Return (X, Y) of the center of cell containing provided text 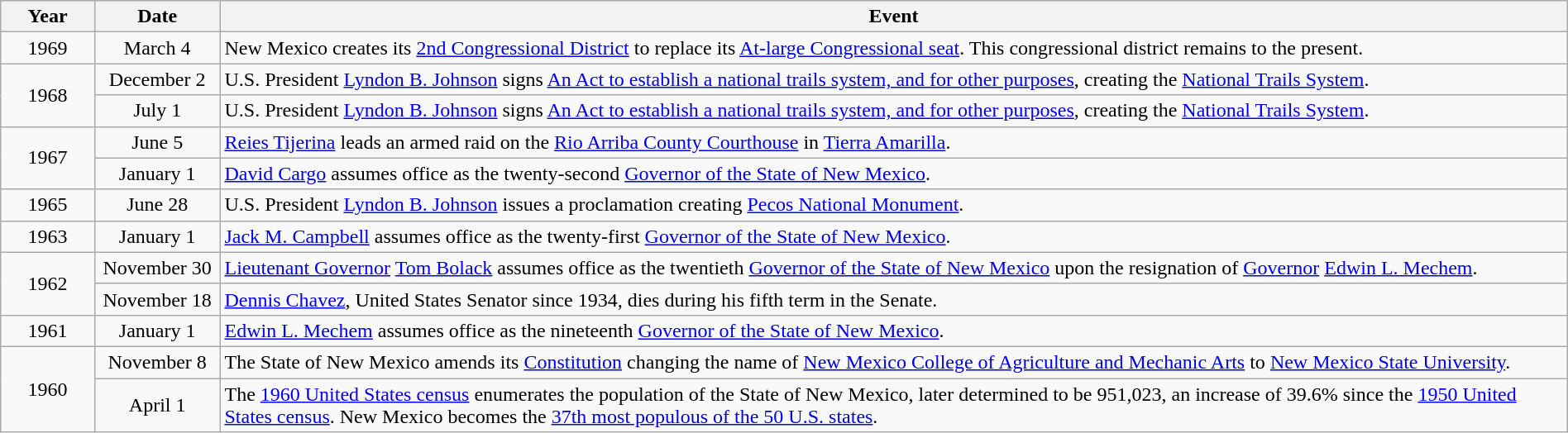
U.S. President Lyndon B. Johnson issues a proclamation creating Pecos National Monument. (893, 205)
November 8 (157, 362)
1965 (48, 205)
June 5 (157, 142)
Dennis Chavez, United States Senator since 1934, dies during his fifth term in the Senate. (893, 299)
1967 (48, 158)
December 2 (157, 79)
1961 (48, 331)
July 1 (157, 111)
Date (157, 17)
Edwin L. Mechem assumes office as the nineteenth Governor of the State of New Mexico. (893, 331)
Lieutenant Governor Tom Bolack assumes office as the twentieth Governor of the State of New Mexico upon the resignation of Governor Edwin L. Mechem. (893, 268)
1960 (48, 388)
Year (48, 17)
Jack M. Campbell assumes office as the twenty-first Governor of the State of New Mexico. (893, 236)
June 28 (157, 205)
November 30 (157, 268)
1962 (48, 283)
Reies Tijerina leads an armed raid on the Rio Arriba County Courthouse in Tierra Amarilla. (893, 142)
March 4 (157, 48)
David Cargo assumes office as the twenty-second Governor of the State of New Mexico. (893, 174)
1963 (48, 236)
Event (893, 17)
November 18 (157, 299)
April 1 (157, 405)
1968 (48, 95)
New Mexico creates its 2nd Congressional District to replace its At-large Congressional seat. This congressional district remains to the present. (893, 48)
1969 (48, 48)
